Pinpoint the cell where the given text exists, returning its (X, Y) midpoint coordinate. 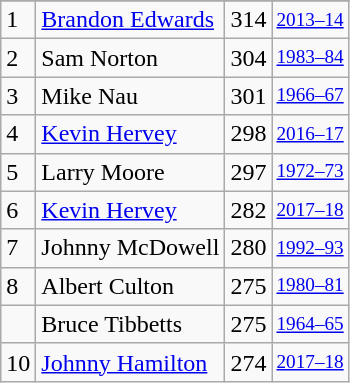
Mike Nau (130, 96)
1966–67 (310, 96)
274 (248, 362)
2013–14 (310, 20)
10 (18, 362)
280 (248, 248)
Bruce Tibbetts (130, 324)
3 (18, 96)
Brandon Edwards (130, 20)
Larry Moore (130, 172)
282 (248, 210)
7 (18, 248)
8 (18, 286)
2 (18, 58)
314 (248, 20)
1980–81 (310, 286)
1992–93 (310, 248)
Sam Norton (130, 58)
1983–84 (310, 58)
Albert Culton (130, 286)
298 (248, 134)
1972–73 (310, 172)
304 (248, 58)
297 (248, 172)
301 (248, 96)
Johnny McDowell (130, 248)
1 (18, 20)
6 (18, 210)
4 (18, 134)
2016–17 (310, 134)
1964–65 (310, 324)
5 (18, 172)
Johnny Hamilton (130, 362)
